Provide the (X, Y) coordinate of the cell's center where the given text is located.  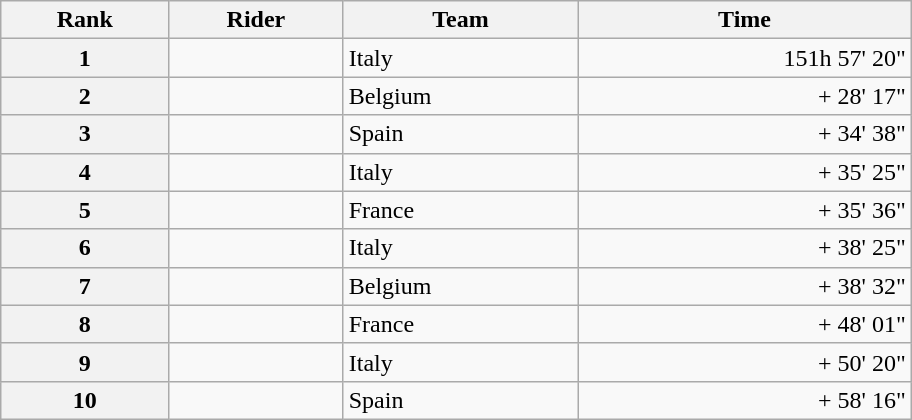
151h 57' 20" (744, 58)
+ 58' 16" (744, 400)
9 (85, 362)
2 (85, 96)
3 (85, 134)
1 (85, 58)
+ 35' 36" (744, 210)
7 (85, 286)
+ 34' 38" (744, 134)
10 (85, 400)
4 (85, 172)
+ 50' 20" (744, 362)
+ 28' 17" (744, 96)
Rank (85, 20)
Team (460, 20)
8 (85, 324)
Time (744, 20)
+ 35' 25" (744, 172)
5 (85, 210)
+ 38' 32" (744, 286)
6 (85, 248)
+ 38' 25" (744, 248)
Rider (256, 20)
+ 48' 01" (744, 324)
